Provide the [X, Y] coordinate of the cell's center where the given text is located.  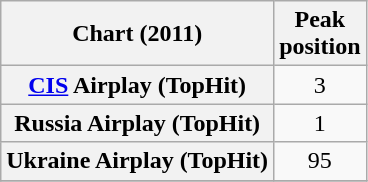
3 [320, 85]
1 [320, 123]
Peakposition [320, 34]
Russia Airplay (TopHit) [138, 123]
Chart (2011) [138, 34]
Ukraine Airplay (TopHit) [138, 161]
CIS Airplay (TopHit) [138, 85]
95 [320, 161]
